Capture the cell that displays the provided text and extract its [X, Y] central coordinate. 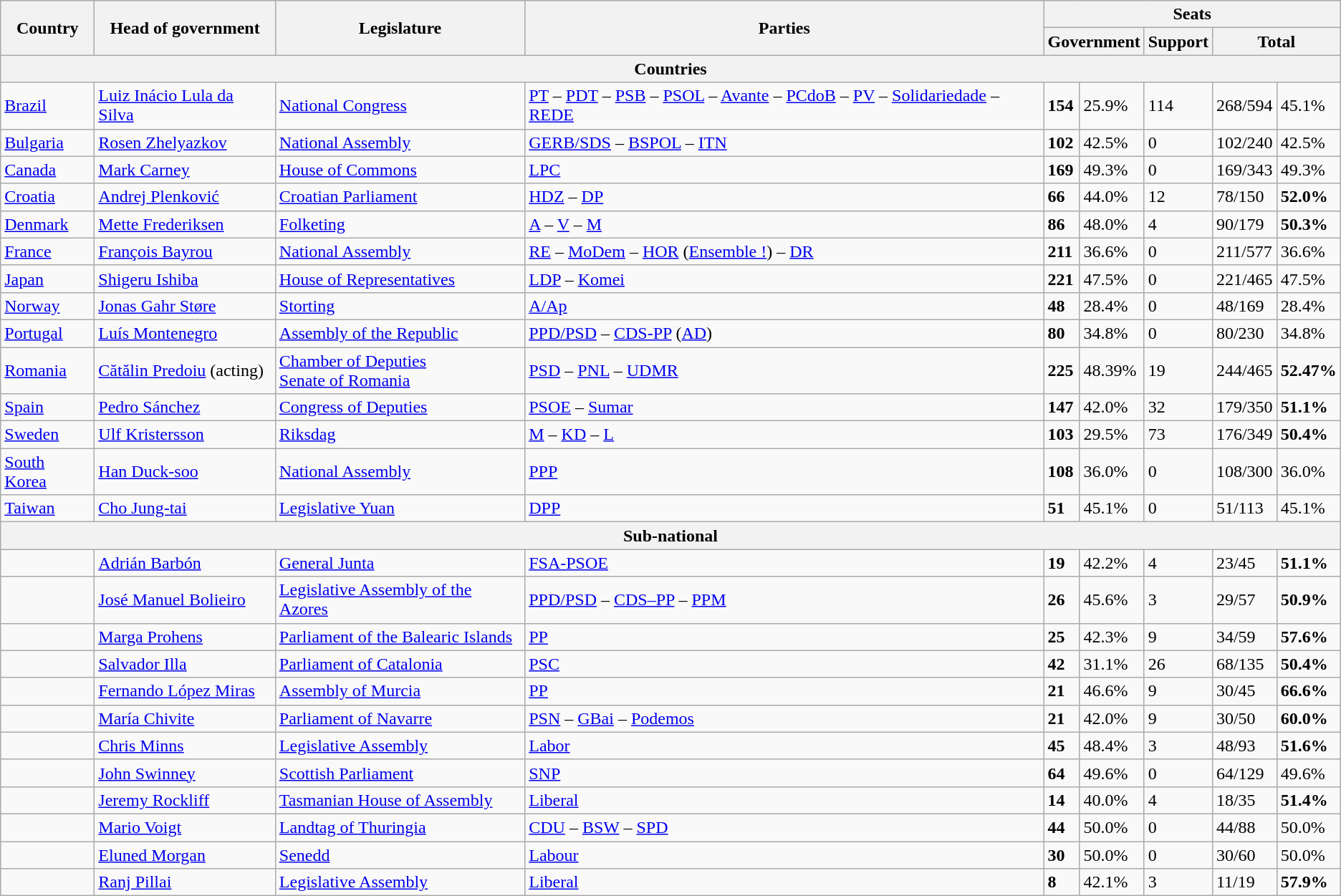
Legislative Yuan [400, 509]
48/169 [1244, 306]
Canada [47, 170]
Denmark [47, 224]
Cătălin Predoiu (acting) [185, 370]
LPC [784, 170]
114 [1178, 106]
Scottish Parliament [400, 773]
François Bayrou [185, 251]
Legislative Assembly of the Azores [400, 600]
244/465 [1244, 370]
A – V – M [784, 224]
48.0% [1112, 224]
Bulgaria [47, 143]
SNP [784, 773]
DPP [784, 509]
12 [1178, 197]
32 [1178, 408]
102 [1062, 143]
51.6% [1308, 746]
Country [47, 28]
48/93 [1244, 746]
Mark Carney [185, 170]
30 [1062, 854]
52.0% [1308, 197]
57.9% [1308, 882]
PSD – PNL – UDMR [784, 370]
Storting [400, 306]
48.4% [1112, 746]
Pedro Sánchez [185, 408]
44 [1062, 827]
Ranj Pillai [185, 882]
Labor [784, 746]
42.1% [1112, 882]
25 [1062, 637]
Government [1094, 42]
169 [1062, 170]
45.6% [1112, 600]
66.6% [1308, 691]
52.47% [1308, 370]
Fernando López Miras [185, 691]
221 [1062, 279]
Sweden [47, 435]
LDP – Komei [784, 279]
30/45 [1244, 691]
PT – PDT – PSB – PSOL – Avante – PCdoB – PV – Solidariedade – REDE [784, 106]
Jeremy Rockliff [185, 800]
Cho Jung-tai [185, 509]
PSOE – Sumar [784, 408]
Mette Frederiksen [185, 224]
FSA-PSOE [784, 563]
House of Representatives [400, 279]
José Manuel Bolieiro [185, 600]
44/88 [1244, 827]
Total [1277, 42]
Head of government [185, 28]
PPP [784, 471]
30/50 [1244, 718]
Eluned Morgan [185, 854]
María Chivite [185, 718]
Assembly of the Republic [400, 333]
57.6% [1308, 637]
268/594 [1244, 106]
48.39% [1112, 370]
154 [1062, 106]
National Congress [400, 106]
Congress of Deputies [400, 408]
Senedd [400, 854]
14 [1062, 800]
Folketing [400, 224]
211 [1062, 251]
23/45 [1244, 563]
46.6% [1112, 691]
34/59 [1244, 637]
80 [1062, 333]
Parliament of the Balearic Islands [400, 637]
25.9% [1112, 106]
Han Duck-soo [185, 471]
169/343 [1244, 170]
108/300 [1244, 471]
Assembly of Murcia [400, 691]
Rosen Zhelyazkov [185, 143]
29/57 [1244, 600]
PPD/PSD – CDS-PP (AD) [784, 333]
France [47, 251]
Andrej Plenković [185, 197]
Spain [47, 408]
29.5% [1112, 435]
Japan [47, 279]
50.9% [1308, 600]
51.4% [1308, 800]
211/577 [1244, 251]
45 [1062, 746]
50.3% [1308, 224]
8 [1062, 882]
108 [1062, 471]
Countries [670, 69]
11/19 [1244, 882]
147 [1062, 408]
Norway [47, 306]
Riksdag [400, 435]
Legislature [400, 28]
102/240 [1244, 143]
Labour [784, 854]
South Korea [47, 471]
18/35 [1244, 800]
Brazil [47, 106]
Ulf Kristersson [185, 435]
Mario Voigt [185, 827]
68/135 [1244, 664]
221/465 [1244, 279]
RE – MoDem – HOR (Ensemble !) – DR [784, 251]
Shigeru Ishiba [185, 279]
73 [1178, 435]
179/350 [1244, 408]
225 [1062, 370]
42.3% [1112, 637]
60.0% [1308, 718]
Luís Montenegro [185, 333]
Romania [47, 370]
Sub-national [670, 536]
General Junta [400, 563]
Marga Prohens [185, 637]
Parliament of Navarre [400, 718]
Salvador Illa [185, 664]
40.0% [1112, 800]
176/349 [1244, 435]
86 [1062, 224]
51 [1062, 509]
Adrián Barbón [185, 563]
51/113 [1244, 509]
66 [1062, 197]
80/230 [1244, 333]
78/150 [1244, 197]
PPD/PSD – CDS–PP – PPM [784, 600]
M – KD – L [784, 435]
42.2% [1112, 563]
House of Commons [400, 170]
Jonas Gahr Støre [185, 306]
90/179 [1244, 224]
Landtag of Thuringia [400, 827]
Support [1178, 42]
Luiz Inácio Lula da Silva [185, 106]
Taiwan [47, 509]
A/Ap [784, 306]
103 [1062, 435]
Chris Minns [185, 746]
CDU – BSW – SPD [784, 827]
GERB/SDS – BSPOL – ITN [784, 143]
64 [1062, 773]
PSN – GBai – Podemos [784, 718]
48 [1062, 306]
John Swinney [185, 773]
30/60 [1244, 854]
44.0% [1112, 197]
Portugal [47, 333]
64/129 [1244, 773]
Tasmanian House of Assembly [400, 800]
Croatian Parliament [400, 197]
42 [1062, 664]
Parliament of Catalonia [400, 664]
Croatia [47, 197]
Seats [1192, 14]
PSC [784, 664]
Chamber of DeputiesSenate of Romania [400, 370]
31.1% [1112, 664]
Parties [784, 28]
HDZ – DP [784, 197]
